Pinpoint the cell where the given text exists, returning its [X, Y] midpoint coordinate. 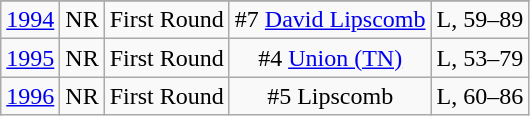
1994 [30, 20]
#4 Union (TN) [330, 58]
1995 [30, 58]
L, 60–86 [480, 96]
#7 David Lipscomb [330, 20]
L, 59–89 [480, 20]
1996 [30, 96]
#5 Lipscomb [330, 96]
L, 53–79 [480, 58]
